Capture the cell that displays the provided text and extract its [X, Y] central coordinate. 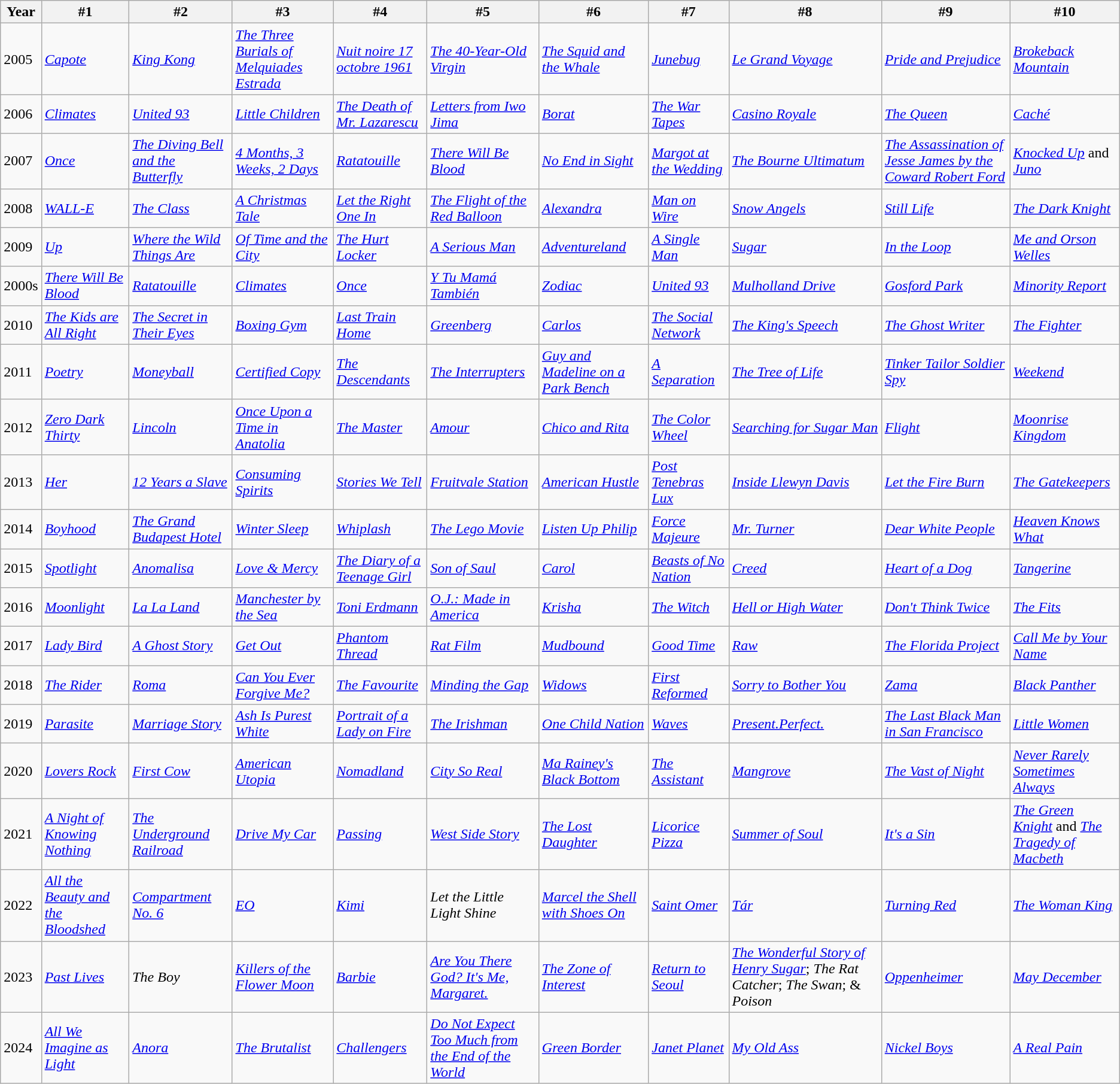
Lincoln [181, 427]
The Kids are All Right [85, 324]
First Reformed [689, 685]
Mr. Turner [805, 529]
Pride and Prejudice [945, 59]
WALL-E [85, 208]
Boxing Gym [282, 324]
Drive My Car [282, 834]
My Old Ass [805, 1047]
Margot at the Wedding [689, 161]
Snow Angels [805, 208]
Lovers Rock [85, 771]
Parasite [85, 724]
Caché [1065, 114]
Krisha [594, 607]
Widows [594, 685]
Junebug [689, 59]
It's a Sin [945, 834]
The Queen [945, 114]
2023 [21, 977]
Consuming Spirits [282, 482]
Weekend [1065, 372]
Anora [181, 1047]
Beasts of No Nation [689, 567]
2011 [21, 372]
Chico and Rita [594, 427]
The 40-Year-Old Virgin [483, 59]
The Interrupters [483, 372]
Mangrove [805, 771]
2022 [21, 905]
2021 [21, 834]
Heaven Knows What [1065, 529]
Let the Little Light Shine [483, 905]
Brokeback Mountain [1065, 59]
Man on Wire [689, 208]
#10 [1065, 12]
American Hustle [594, 482]
Boyhood [85, 529]
Of Time and the City [282, 247]
2018 [21, 685]
The Vast of Night [945, 771]
Mulholland Drive [805, 286]
The Descendants [381, 372]
The Bourne Ultimatum [805, 161]
A Real Pain [1065, 1047]
The Secret in Their Eyes [181, 324]
Licorice Pizza [689, 834]
Moonlight [85, 607]
Raw [805, 646]
The Flight of the Red Balloon [483, 208]
Casino Royale [805, 114]
Still Life [945, 208]
Let the Right One In [381, 208]
Whiplash [381, 529]
Nomadland [381, 771]
Zero Dark Thirty [85, 427]
#8 [805, 12]
Ma Rainey's Black Bottom [594, 771]
Little Children [282, 114]
Carol [594, 567]
The Dark Knight [1065, 208]
Anomalisa [181, 567]
Call Me by Your Name [1065, 646]
Phantom Thread [381, 646]
#5 [483, 12]
Amour [483, 427]
Spotlight [85, 567]
May December [1065, 977]
The Brutalist [282, 1047]
Do Not Expect Too Much from the End of the World [483, 1047]
2019 [21, 724]
2010 [21, 324]
Letters from Iwo Jima [483, 114]
Hell or High Water [805, 607]
Her [85, 482]
All We Imagine as Light [85, 1047]
Moonrise Kingdom [1065, 427]
Past Lives [85, 977]
The Assassination of Jesse James by the Coward Robert Ford [945, 161]
The Three Burials of Melquiades Estrada [282, 59]
Sugar [805, 247]
Nuit noire 17 octobre 1961 [381, 59]
Greenberg [483, 324]
The Wonderful Story of Henry Sugar; The Rat Catcher; The Swan; & Poison [805, 977]
Turning Red [945, 905]
West Side Story [483, 834]
The Fighter [1065, 324]
Tár [805, 905]
The War Tapes [689, 114]
Me and Orson Welles [1065, 247]
Le Grand Voyage [805, 59]
Creed [805, 567]
The Assistant [689, 771]
The Lost Daughter [594, 834]
Y Tu Mamá También [483, 286]
The Gatekeepers [1065, 482]
Good Time [689, 646]
All the Beauty and the Bloodshed [85, 905]
Stories We Tell [381, 482]
Kimi [381, 905]
Poetry [85, 372]
Compartment No. 6 [181, 905]
Mudbound [594, 646]
First Cow [181, 771]
The Death of Mr. Lazarescu [381, 114]
Black Panther [1065, 685]
Flight [945, 427]
#9 [945, 12]
#2 [181, 12]
Inside Llewyn Davis [805, 482]
Nickel Boys [945, 1047]
#7 [689, 12]
In the Loop [945, 247]
The Zone of Interest [594, 977]
12 Years a Slave [181, 482]
The Grand Budapest Hotel [181, 529]
Guy and Madeline on a Park Bench [594, 372]
No End in Sight [594, 161]
Passing [381, 834]
Searching for Sugar Man [805, 427]
American Utopia [282, 771]
The King's Speech [805, 324]
Up [85, 247]
Knocked Up and Juno [1065, 161]
Tangerine [1065, 567]
Gosford Park [945, 286]
The Squid and the Whale [594, 59]
The Irishman [483, 724]
#1 [85, 12]
La La Land [181, 607]
2016 [21, 607]
Dear White People [945, 529]
Lady Bird [85, 646]
Can You Ever Forgive Me? [282, 685]
Where the Wild Things Are [181, 247]
Roma [181, 685]
Heart of a Dog [945, 567]
A Night of Knowing Nothing [85, 834]
4 Months, 3 Weeks, 2 Days [282, 161]
Borat [594, 114]
2005 [21, 59]
King Kong [181, 59]
Are You There God? It's Me, Margaret. [483, 977]
A Christmas Tale [282, 208]
Don't Think Twice [945, 607]
Minding the Gap [483, 685]
Green Border [594, 1047]
Saint Omer [689, 905]
Love & Mercy [282, 567]
2024 [21, 1047]
Certified Copy [282, 372]
2009 [21, 247]
Killers of the Flower Moon [282, 977]
Challengers [381, 1047]
O.J.: Made in America [483, 607]
The Tree of Life [805, 372]
The Hurt Locker [381, 247]
Barbie [381, 977]
2000s [21, 286]
The Boy [181, 977]
The Ghost Writer [945, 324]
Marriage Story [181, 724]
Manchester by the Sea [282, 607]
#6 [594, 12]
Capote [85, 59]
2015 [21, 567]
2020 [21, 771]
Listen Up Philip [594, 529]
Son of Saul [483, 567]
Alexandra [594, 208]
#3 [282, 12]
Zodiac [594, 286]
A Single Man [689, 247]
Summer of Soul [805, 834]
The Florida Project [945, 646]
The Underground Railroad [181, 834]
Toni Erdmann [381, 607]
#4 [381, 12]
A Serious Man [483, 247]
Janet Planet [689, 1047]
2017 [21, 646]
Minority Report [1065, 286]
The Last Black Man in San Francisco [945, 724]
Last Train Home [381, 324]
2006 [21, 114]
Present.Perfect. [805, 724]
The Green Knight and The Tragedy of Macbeth [1065, 834]
The Witch [689, 607]
The Social Network [689, 324]
Post Tenebras Lux [689, 482]
Winter Sleep [282, 529]
The Woman King [1065, 905]
2014 [21, 529]
Marcel the Shell with Shoes On [594, 905]
EO [282, 905]
Carlos [594, 324]
The Diary of a Teenage Girl [381, 567]
Return to Seoul [689, 977]
Portrait of a Lady on Fire [381, 724]
Get Out [282, 646]
Adventureland [594, 247]
The Diving Bell and the Butterfly [181, 161]
Force Majeure [689, 529]
The Favourite [381, 685]
The Fits [1065, 607]
A Ghost Story [181, 646]
Rat Film [483, 646]
Little Women [1065, 724]
One Child Nation [594, 724]
The Lego Movie [483, 529]
Ash Is Purest White [282, 724]
The Master [381, 427]
Waves [689, 724]
Let the Fire Burn [945, 482]
Fruitvale Station [483, 482]
2007 [21, 161]
2013 [21, 482]
Year [21, 12]
Oppenheimer [945, 977]
City So Real [483, 771]
The Color Wheel [689, 427]
2008 [21, 208]
Once Upon a Time in Anatolia [282, 427]
The Rider [85, 685]
Never Rarely Sometimes Always [1065, 771]
Tinker Tailor Soldier Spy [945, 372]
Sorry to Bother You [805, 685]
A Separation [689, 372]
2012 [21, 427]
The Class [181, 208]
Moneyball [181, 372]
Zama [945, 685]
